Return (x, y) of the center of cell containing provided text 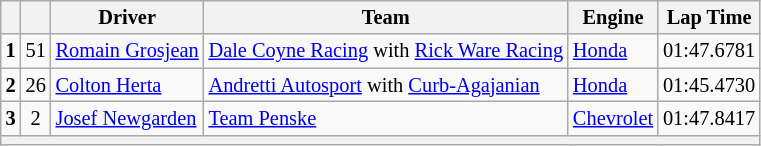
Lap Time (709, 17)
Team Penske (386, 118)
01:47.8417 (709, 118)
01:45.4730 (709, 85)
Andretti Autosport with Curb-Agajanian (386, 85)
Engine (613, 17)
Driver (128, 17)
Josef Newgarden (128, 118)
3 (11, 118)
01:47.6781 (709, 51)
51 (36, 51)
Dale Coyne Racing with Rick Ware Racing (386, 51)
Colton Herta (128, 85)
Chevrolet (613, 118)
Romain Grosjean (128, 51)
Team (386, 17)
26 (36, 85)
1 (11, 51)
